Find where the given text appears and provide that cell's center as [X, Y] coordinate. 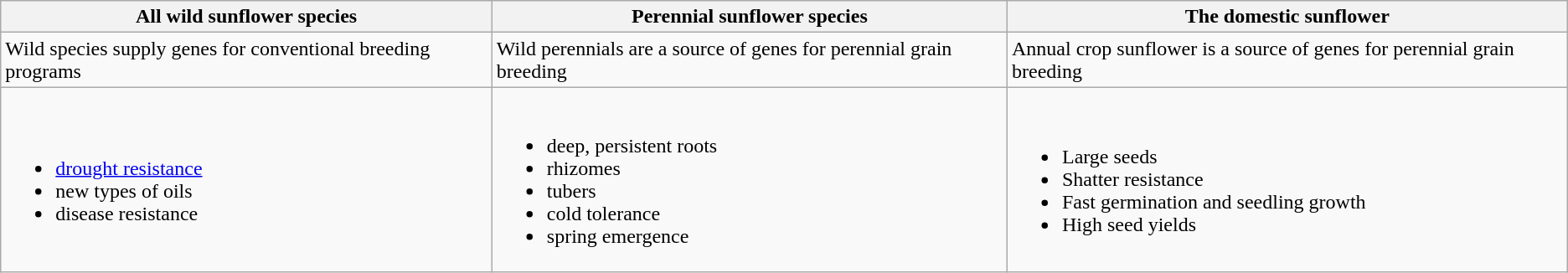
The domestic sunflower [1287, 17]
drought resistancenew types of oilsdisease resistance [246, 179]
Wild species supply genes for conventional breeding programs [246, 60]
Large seedsShatter resistanceFast germination and seedling growthHigh seed yields [1287, 179]
Wild perennials are a source of genes for perennial grain breeding [749, 60]
All wild sunflower species [246, 17]
Perennial sunflower species [749, 17]
deep, persistent rootsrhizomestuberscold tolerancespring emergence [749, 179]
Annual crop sunflower is a source of genes for perennial grain breeding [1287, 60]
